Search for the cell housing the specified text and yield its (X, Y) center coordinate. 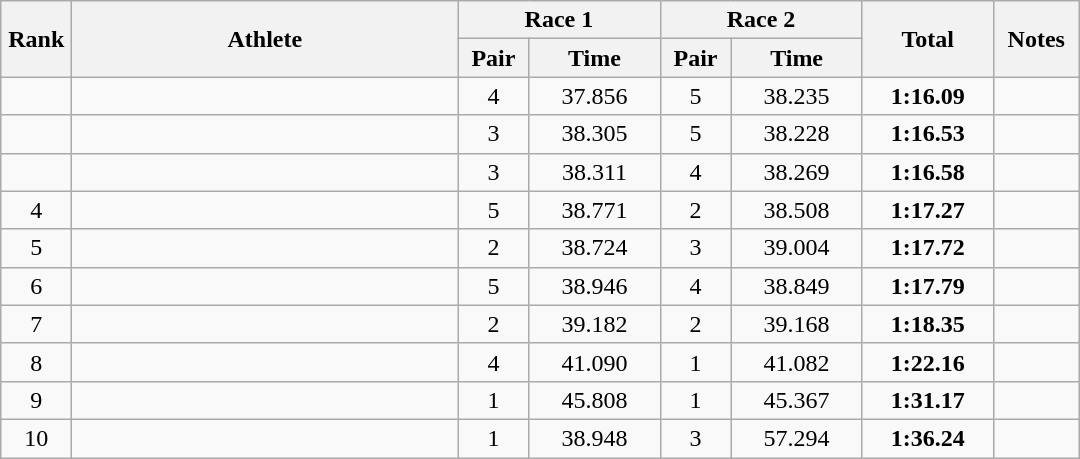
38.305 (594, 134)
6 (36, 286)
1:16.09 (928, 96)
39.004 (796, 248)
38.946 (594, 286)
37.856 (594, 96)
38.849 (796, 286)
41.082 (796, 362)
8 (36, 362)
38.724 (594, 248)
Total (928, 39)
10 (36, 438)
Race 1 (559, 20)
39.168 (796, 324)
41.090 (594, 362)
38.948 (594, 438)
1:17.27 (928, 210)
Rank (36, 39)
Athlete (265, 39)
9 (36, 400)
7 (36, 324)
1:31.17 (928, 400)
38.771 (594, 210)
38.228 (796, 134)
38.508 (796, 210)
57.294 (796, 438)
39.182 (594, 324)
45.808 (594, 400)
Notes (1036, 39)
1:16.53 (928, 134)
1:17.79 (928, 286)
1:18.35 (928, 324)
45.367 (796, 400)
1:16.58 (928, 172)
38.311 (594, 172)
1:36.24 (928, 438)
1:17.72 (928, 248)
38.235 (796, 96)
38.269 (796, 172)
Race 2 (761, 20)
1:22.16 (928, 362)
